For the text-containing cell, return its midpoint in (X, Y) coordinate format. 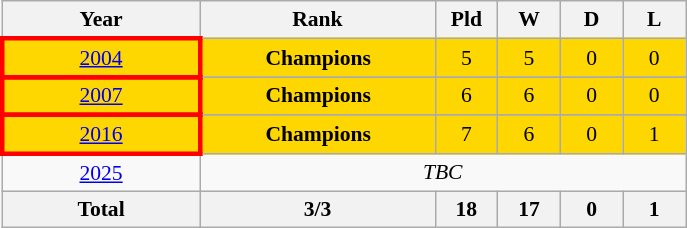
2004 (101, 58)
17 (530, 209)
2016 (101, 136)
Total (101, 209)
Year (101, 20)
18 (466, 209)
2007 (101, 96)
7 (466, 136)
TBC (443, 172)
3/3 (318, 209)
Pld (466, 20)
Rank (318, 20)
W (530, 20)
D (592, 20)
L (654, 20)
2025 (101, 172)
